Detect which cell encompasses the target text, then output its (X, Y) center coordinate. 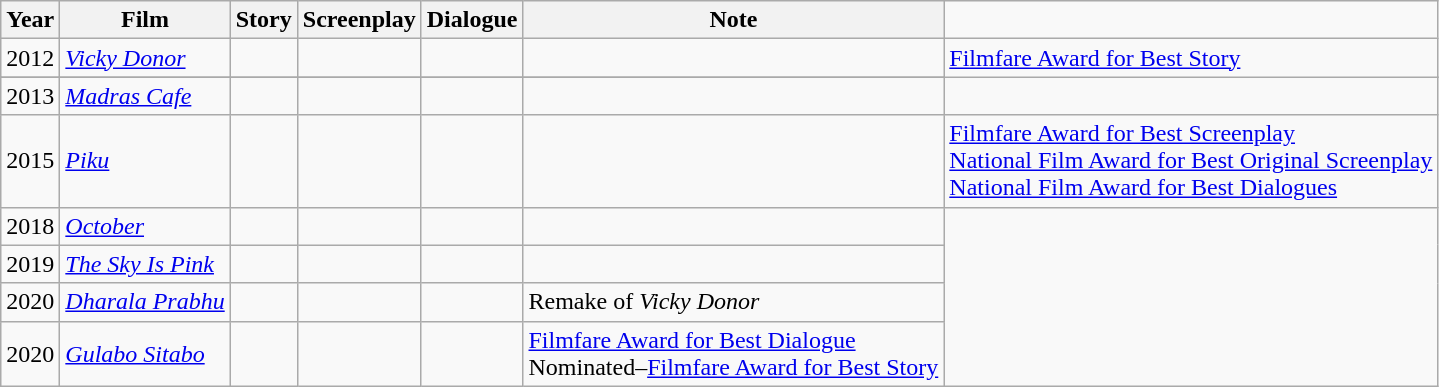
Gulabo Sitabo (145, 354)
Dialogue (472, 20)
Film (145, 20)
Vicky Donor (145, 58)
October (145, 226)
2019 (30, 264)
Screenplay (359, 20)
Filmfare Award for Best DialogueNominated–Filmfare Award for Best Story (734, 354)
2015 (30, 161)
The Sky Is Pink (145, 264)
Filmfare Award for Best Story (1191, 58)
Story (264, 20)
Filmfare Award for Best ScreenplayNational Film Award for Best Original ScreenplayNational Film Award for Best Dialogues (1191, 161)
2012 (30, 58)
Piku (145, 161)
2013 (30, 96)
2018 (30, 226)
Note (734, 20)
Dharala Prabhu (145, 302)
Madras Cafe (145, 96)
Year (30, 20)
Remake of Vicky Donor (734, 302)
